For the text-containing cell, return its midpoint in [x, y] coordinate format. 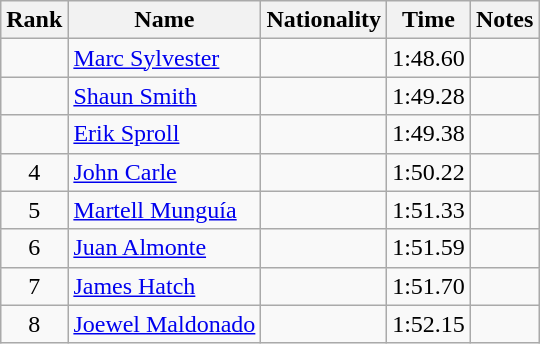
1:51.59 [429, 248]
1:49.38 [429, 134]
John Carle [164, 172]
7 [34, 286]
Joewel Maldonado [164, 324]
5 [34, 210]
1:52.15 [429, 324]
8 [34, 324]
1:48.60 [429, 58]
6 [34, 248]
Erik Sproll [164, 134]
Name [164, 20]
Martell Munguía [164, 210]
1:49.28 [429, 96]
James Hatch [164, 286]
Marc Sylvester [164, 58]
Time [429, 20]
1:50.22 [429, 172]
4 [34, 172]
Rank [34, 20]
Notes [504, 20]
Juan Almonte [164, 248]
Shaun Smith [164, 96]
Nationality [324, 20]
1:51.70 [429, 286]
1:51.33 [429, 210]
